Provide the [x, y] coordinate of the cell's center where the given text is located.  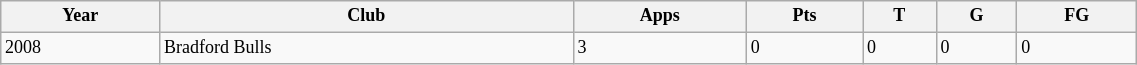
G [976, 16]
Apps [660, 16]
Bradford Bulls [366, 48]
Pts [804, 16]
Club [366, 16]
3 [660, 48]
Year [80, 16]
FG [1077, 16]
T [900, 16]
2008 [80, 48]
